Identify which cell holds the provided text, then report its [x, y] central coordinate. 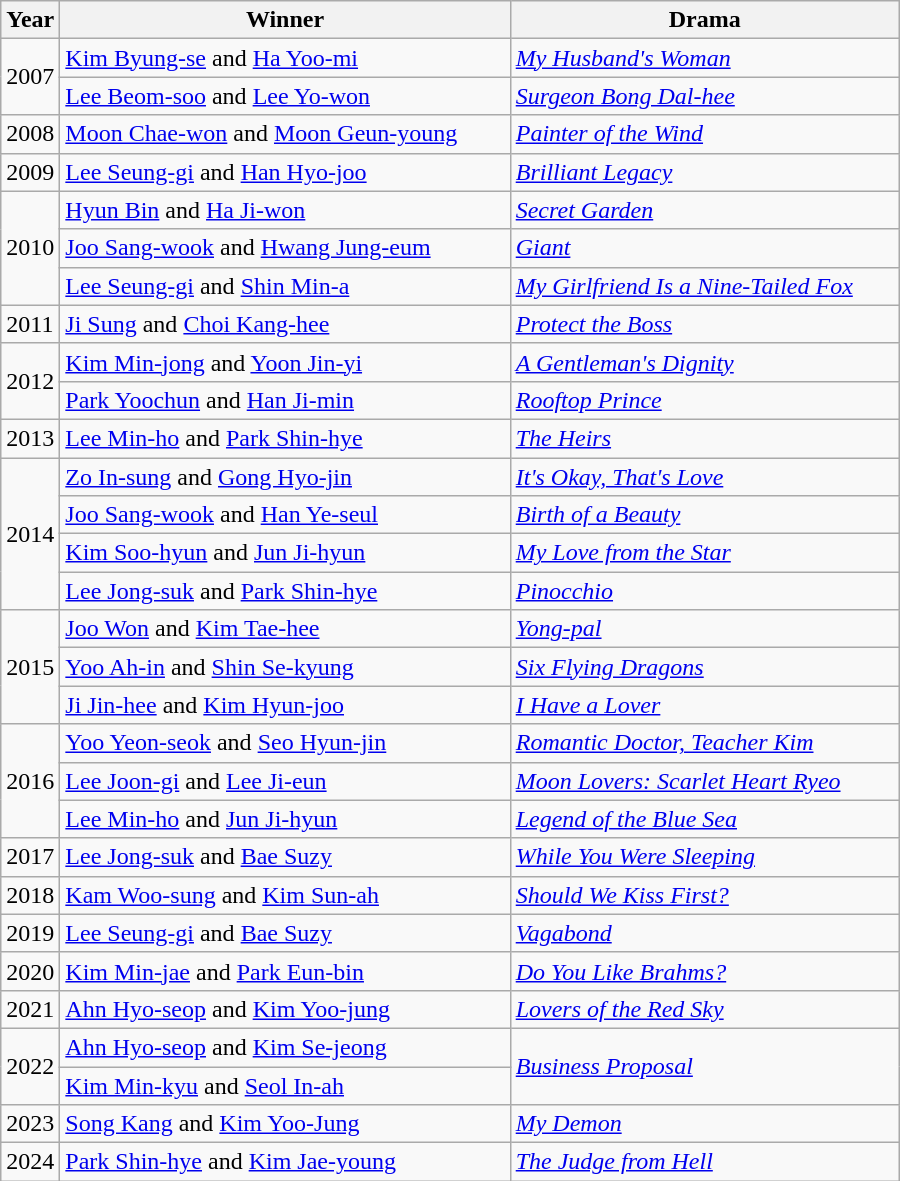
Kim Min-jae and Park Eun-bin [285, 971]
Moon Chae-won and Moon Geun-young [285, 134]
Romantic Doctor, Teacher Kim [704, 743]
Do You Like Brahms? [704, 971]
2024 [30, 1162]
Yoo Ah-in and Shin Se-kyung [285, 667]
Joo Won and Kim Tae-hee [285, 629]
Joo Sang-wook and Hwang Jung-eum [285, 248]
2007 [30, 77]
While You Were Sleeping [704, 857]
Hyun Bin and Ha Ji-won [285, 210]
2008 [30, 134]
Birth of a Beauty [704, 515]
2009 [30, 172]
Surgeon Bong Dal-hee [704, 96]
Lee Seung-gi and Shin Min-a [285, 286]
A Gentleman's Dignity [704, 362]
Kim Byung-se and Ha Yoo-mi [285, 58]
Ji Sung and Choi Kang-hee [285, 324]
My Husband's Woman [704, 58]
Protect the Boss [704, 324]
2022 [30, 1066]
Should We Kiss First? [704, 895]
Song Kang and Kim Yoo-Jung [285, 1124]
Business Proposal [704, 1066]
2018 [30, 895]
2021 [30, 1009]
2023 [30, 1124]
Lee Beom-soo and Lee Yo-won [285, 96]
Kim Soo-hyun and Jun Ji-hyun [285, 553]
Ji Jin-hee and Kim Hyun-joo [285, 705]
Joo Sang-wook and Han Ye-seul [285, 515]
Park Yoochun and Han Ji-min [285, 400]
2015 [30, 667]
Yong-pal [704, 629]
Zo In-sung and Gong Hyo-jin [285, 477]
Painter of the Wind [704, 134]
Lee Joon-gi and Lee Ji-eun [285, 781]
2019 [30, 933]
Drama [704, 20]
Yoo Yeon-seok and Seo Hyun-jin [285, 743]
2020 [30, 971]
Park Shin-hye and Kim Jae-young [285, 1162]
Giant [704, 248]
My Love from the Star [704, 553]
2012 [30, 381]
Winner [285, 20]
2016 [30, 781]
Secret Garden [704, 210]
Lee Min-ho and Park Shin-hye [285, 438]
Year [30, 20]
The Heirs [704, 438]
My Girlfriend Is a Nine-Tailed Fox [704, 286]
Kim Min-jong and Yoon Jin-yi [285, 362]
Ahn Hyo-seop and Kim Se-jeong [285, 1047]
2014 [30, 534]
2010 [30, 248]
2017 [30, 857]
Ahn Hyo-seop and Kim Yoo-jung [285, 1009]
My Demon [704, 1124]
Six Flying Dragons [704, 667]
2013 [30, 438]
Rooftop Prince [704, 400]
Lee Min-ho and Jun Ji-hyun [285, 819]
I Have a Lover [704, 705]
Legend of the Blue Sea [704, 819]
2011 [30, 324]
The Judge from Hell [704, 1162]
Lee Seung-gi and Bae Suzy [285, 933]
Kim Min-kyu and Seol In-ah [285, 1085]
Vagabond [704, 933]
Kam Woo-sung and Kim Sun-ah [285, 895]
Lee Jong-suk and Park Shin-hye [285, 591]
It's Okay, That's Love [704, 477]
Lee Jong-suk and Bae Suzy [285, 857]
Lovers of the Red Sky [704, 1009]
Lee Seung-gi and Han Hyo-joo [285, 172]
Pinocchio [704, 591]
Moon Lovers: Scarlet Heart Ryeo [704, 781]
Brilliant Legacy [704, 172]
